Identify which cell holds the provided text, then report its (x, y) central coordinate. 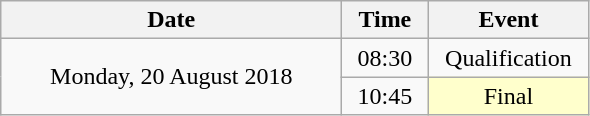
08:30 (385, 58)
Date (172, 20)
Monday, 20 August 2018 (172, 77)
Event (508, 20)
10:45 (385, 96)
Time (385, 20)
Final (508, 96)
Qualification (508, 58)
